Identify which cell holds the provided text, then report its (x, y) central coordinate. 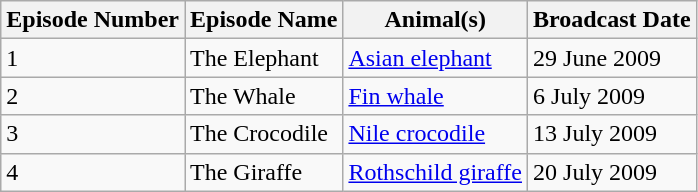
Fin whale (436, 96)
The Crocodile (263, 134)
1 (93, 58)
3 (93, 134)
Rothschild giraffe (436, 172)
6 July 2009 (612, 96)
2 (93, 96)
Animal(s) (436, 20)
Asian elephant (436, 58)
Episode Number (93, 20)
13 July 2009 (612, 134)
29 June 2009 (612, 58)
Broadcast Date (612, 20)
Episode Name (263, 20)
Nile crocodile (436, 134)
4 (93, 172)
20 July 2009 (612, 172)
The Whale (263, 96)
The Elephant (263, 58)
The Giraffe (263, 172)
